Detect which cell encompasses the target text, then output its [X, Y] center coordinate. 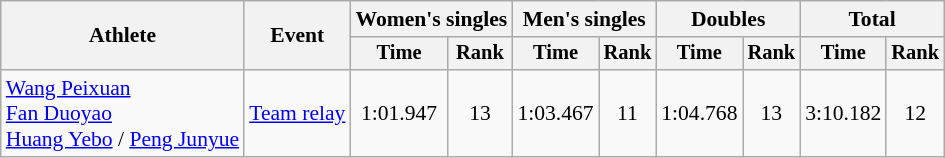
11 [628, 114]
Athlete [122, 36]
1:04.768 [699, 114]
3:10.182 [843, 114]
1:03.467 [555, 114]
Doubles [728, 19]
Women's singles [431, 19]
Total [872, 19]
12 [915, 114]
Men's singles [584, 19]
1:01.947 [398, 114]
Wang PeixuanFan DuoyaoHuang Yebo / Peng Junyue [122, 114]
Event [297, 36]
Team relay [297, 114]
